Locate the cell with the specified text and output its [X, Y] center coordinate. 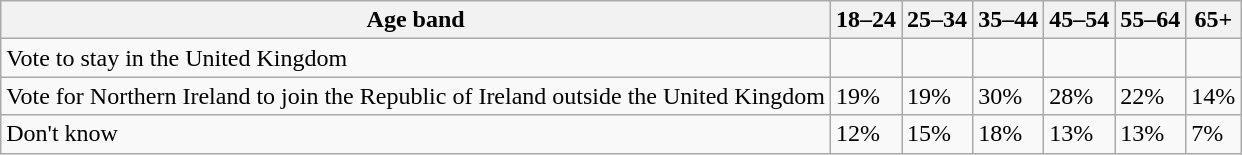
Vote for Northern Ireland to join the Republic of Ireland outside the United Kingdom [416, 96]
14% [1214, 96]
Age band [416, 20]
7% [1214, 134]
25–34 [938, 20]
12% [866, 134]
15% [938, 134]
28% [1080, 96]
30% [1008, 96]
45–54 [1080, 20]
18–24 [866, 20]
65+ [1214, 20]
18% [1008, 134]
55–64 [1150, 20]
22% [1150, 96]
35–44 [1008, 20]
Don't know [416, 134]
Vote to stay in the United Kingdom [416, 58]
